Pinpoint the cell where the given text exists, returning its [x, y] midpoint coordinate. 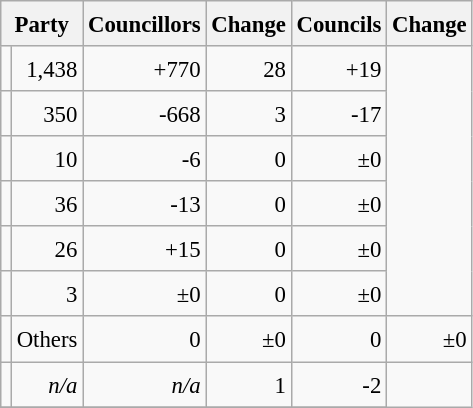
26 [46, 248]
-6 [144, 158]
-2 [338, 384]
1 [248, 384]
1,438 [46, 68]
10 [46, 158]
Others [46, 340]
+15 [144, 248]
-668 [144, 114]
+770 [144, 68]
Party [42, 24]
-17 [338, 114]
Councillors [144, 24]
350 [46, 114]
Councils [338, 24]
+19 [338, 68]
36 [46, 204]
-13 [144, 204]
28 [248, 68]
